From the cell containing the given text, extract its center point as [x, y] coordinate. 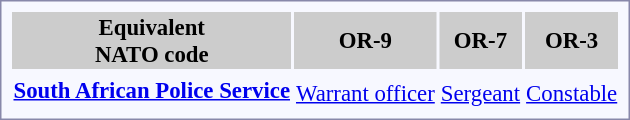
OR-7 [480, 40]
EquivalentNATO code [152, 40]
Warrant officer [365, 93]
Constable [572, 93]
OR-9 [365, 40]
OR-3 [572, 40]
South African Police Service [152, 90]
Sergeant [480, 93]
